Pinpoint the cell where the given text exists, returning its (X, Y) midpoint coordinate. 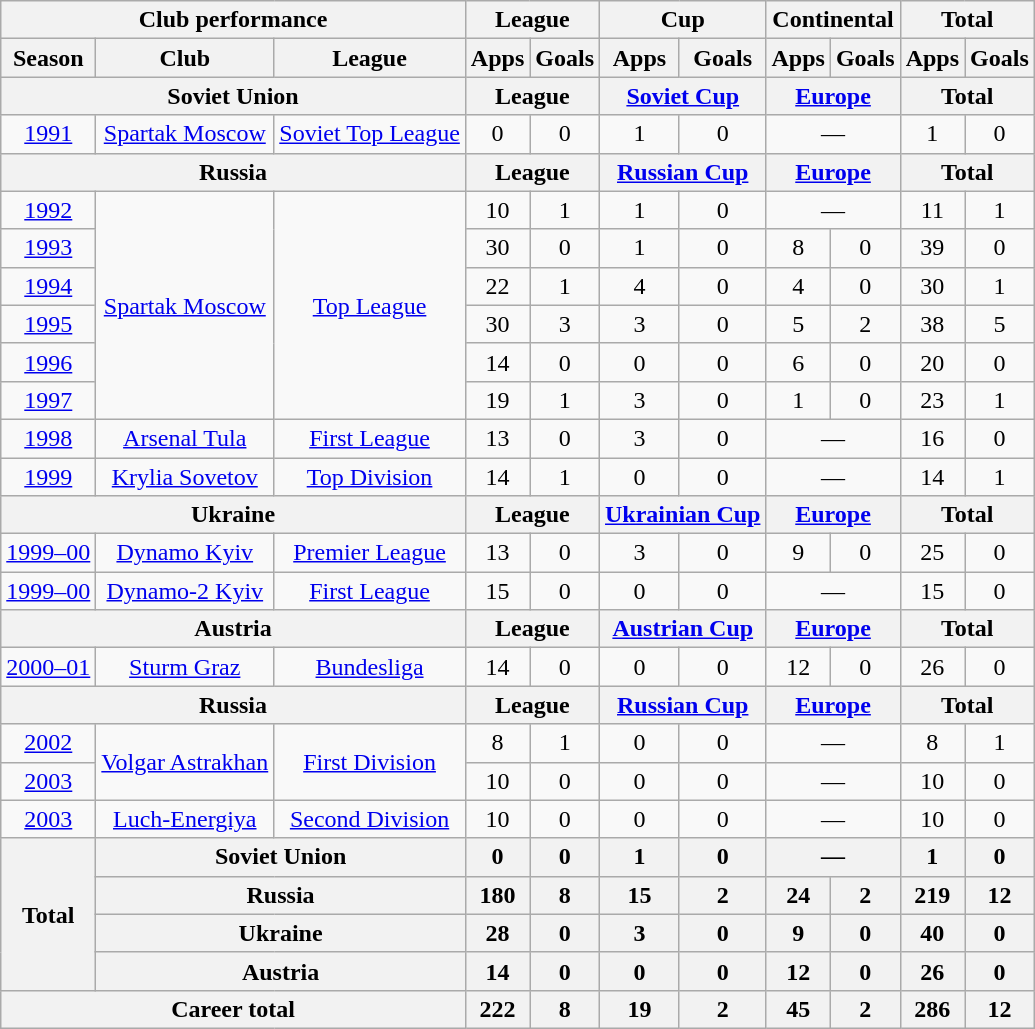
6 (798, 362)
Luch-Energiya (185, 819)
Cup (683, 20)
180 (497, 895)
219 (932, 895)
Club (185, 58)
Sturm Graz (185, 667)
First Division (370, 762)
Dynamo Kyiv (185, 553)
Krylia Sovetov (185, 477)
1998 (48, 438)
Premier League (370, 553)
1993 (48, 248)
2002 (48, 743)
38 (932, 324)
28 (497, 933)
16 (932, 438)
Dynamo-2 Kyiv (185, 591)
1992 (48, 210)
Volgar Astrakhan (185, 762)
Soviet Cup (683, 96)
Ukrainian Cup (683, 515)
24 (798, 895)
2000–01 (48, 667)
Career total (234, 1009)
1996 (48, 362)
39 (932, 248)
1991 (48, 134)
Club performance (234, 20)
Top League (370, 305)
222 (497, 1009)
45 (798, 1009)
Austrian Cup (683, 629)
1999 (48, 477)
Second Division (370, 819)
Soviet Top League (370, 134)
40 (932, 933)
Bundesliga (370, 667)
25 (932, 553)
Season (48, 58)
20 (932, 362)
Top Division (370, 477)
Arsenal Tula (185, 438)
Continental (833, 20)
1995 (48, 324)
23 (932, 400)
11 (932, 210)
1997 (48, 400)
22 (497, 286)
286 (932, 1009)
1994 (48, 286)
